From the cell containing the given text, extract its center point as [X, Y] coordinate. 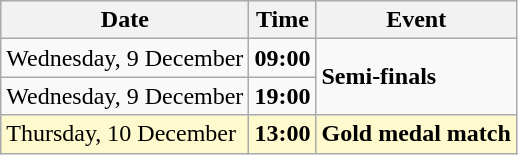
Date [125, 20]
Time [282, 20]
Event [416, 20]
19:00 [282, 96]
Gold medal match [416, 134]
Semi-finals [416, 77]
09:00 [282, 58]
13:00 [282, 134]
Thursday, 10 December [125, 134]
